Provide the [X, Y] coordinate of the cell's center where the given text is located.  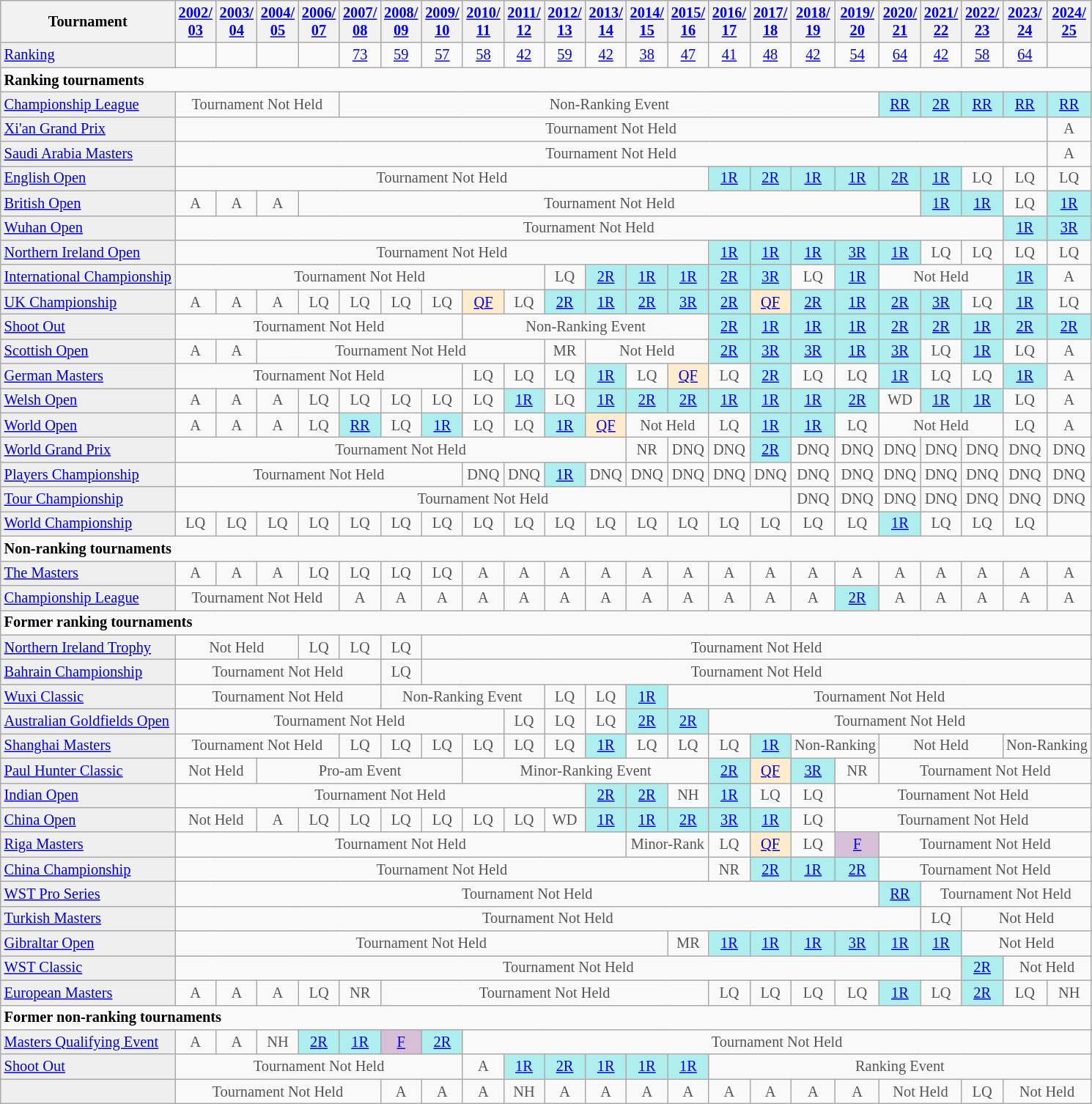
2021/22 [941, 21]
2003/04 [237, 21]
Riga Masters [88, 844]
2010/11 [483, 21]
The Masters [88, 573]
2024/25 [1069, 21]
WST Classic [88, 968]
47 [688, 55]
Tour Championship [88, 499]
China Championship [88, 869]
2009/10 [442, 21]
Shanghai Masters [88, 746]
Minor-Ranking Event [586, 770]
Masters Qualifying Event [88, 1042]
Pro-am Event [361, 770]
Turkish Masters [88, 919]
Bahrain Championship [88, 671]
2016/17 [729, 21]
2007/08 [360, 21]
2023/24 [1025, 21]
Northern Ireland Open [88, 252]
2011/12 [525, 21]
2006/07 [319, 21]
WST Pro Series [88, 894]
Former non-ranking tournaments [546, 1017]
World Championship [88, 523]
2015/16 [688, 21]
Former ranking tournaments [546, 622]
UK Championship [88, 302]
Wuhan Open [88, 228]
Tournament [88, 21]
41 [729, 55]
38 [647, 55]
2020/21 [900, 21]
2017/18 [770, 21]
Gibraltar Open [88, 943]
Ranking [88, 55]
2012/13 [564, 21]
2008/09 [401, 21]
Ranking Event [900, 1067]
Scottish Open [88, 351]
2004/05 [278, 21]
Wuxi Classic [88, 696]
2018/19 [813, 21]
2014/15 [647, 21]
2019/20 [857, 21]
British Open [88, 203]
73 [360, 55]
Saudi Arabia Masters [88, 154]
Xi'an Grand Prix [88, 129]
Welsh Open [88, 400]
English Open [88, 178]
Paul Hunter Classic [88, 770]
German Masters [88, 376]
54 [857, 55]
Players Championship [88, 474]
2002/03 [196, 21]
European Masters [88, 993]
Ranking tournaments [546, 80]
International Championship [88, 277]
World Grand Prix [88, 449]
Indian Open [88, 795]
Minor-Rank [668, 844]
Australian Goldfields Open [88, 721]
China Open [88, 820]
2013/14 [606, 21]
World Open [88, 425]
48 [770, 55]
57 [442, 55]
Non-ranking tournaments [546, 548]
2022/23 [982, 21]
Northern Ireland Trophy [88, 647]
